Scan for the cell matching the given text and deliver its (X, Y) coordinate at center. 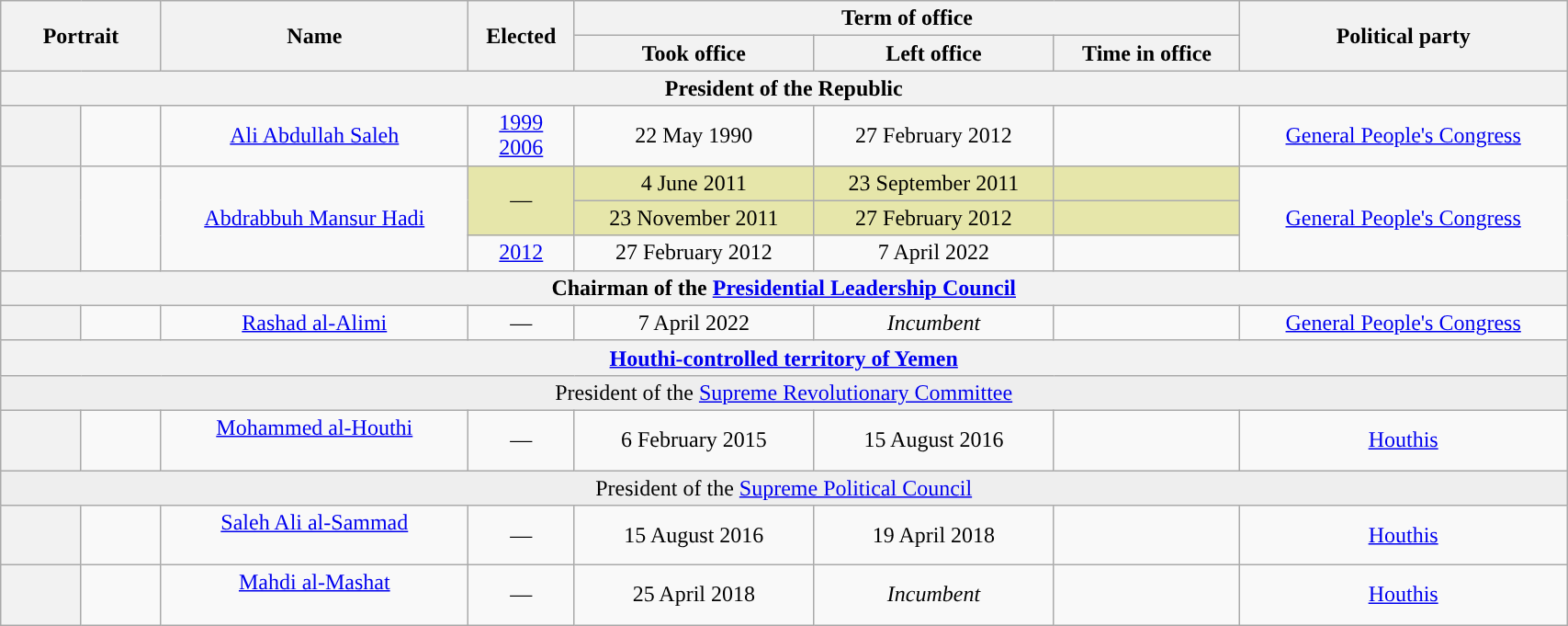
19992006 (521, 136)
Mohammed al-Houthi (314, 439)
Houthi-controlled territory of Yemen (784, 358)
Mahdi al-Mashat (314, 596)
Name (314, 36)
President of the Republic (784, 88)
Saleh Ali al-Sammad (314, 535)
23 November 2011 (694, 218)
President of the Supreme Political Council (784, 488)
Term of office (907, 18)
6 February 2015 (694, 439)
22 May 1990 (694, 136)
25 April 2018 (694, 596)
Chairman of the Presidential Leadership Council (784, 288)
4 June 2011 (694, 183)
Elected (521, 36)
19 April 2018 (933, 535)
President of the Supreme Revolutionary Committee (784, 393)
Political party (1404, 36)
Left office (933, 53)
Rashad al-Alimi (314, 323)
Time in office (1146, 53)
Ali Abdullah Saleh (314, 136)
23 September 2011 (933, 183)
Portrait (81, 36)
Took office (694, 53)
Abdrabbuh Mansur Hadi (314, 218)
2012 (521, 253)
